From the cell containing the given text, extract its center point as (X, Y) coordinate. 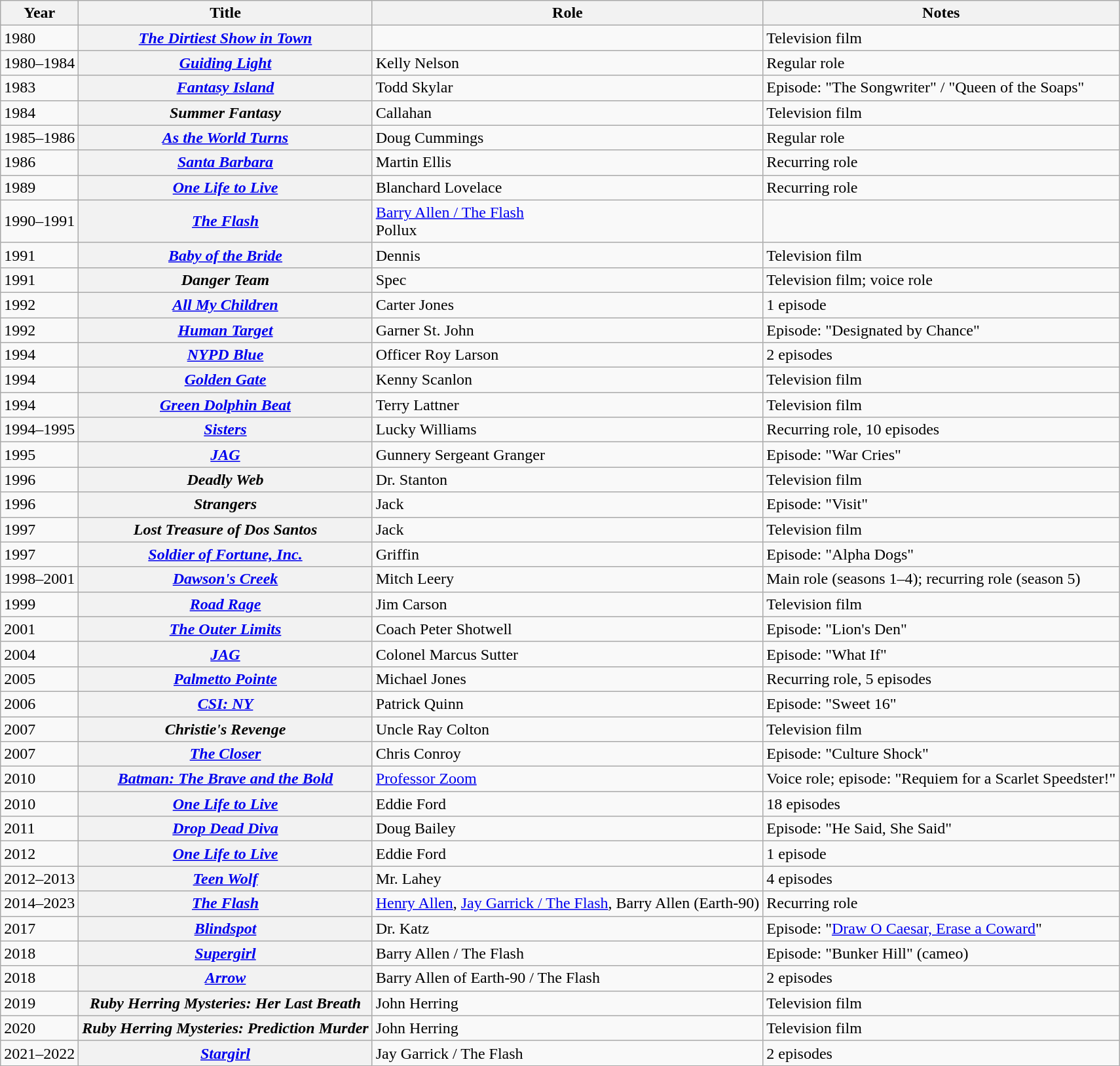
Terry Lattner (567, 405)
2012 (39, 854)
Dawson's Creek (225, 579)
Batman: The Brave and the Bold (225, 779)
The Outer Limits (225, 629)
CSI: NY (225, 704)
Dr. Katz (567, 928)
Episode: "Bunker Hill" (cameo) (941, 953)
The Closer (225, 754)
Jim Carson (567, 604)
Barry Allen / The Flash (567, 953)
Year (39, 13)
2001 (39, 629)
Road Rage (225, 604)
Blindspot (225, 928)
Santa Barbara (225, 162)
2020 (39, 1028)
Todd Skylar (567, 88)
NYPD Blue (225, 355)
Soldier of Fortune, Inc. (225, 554)
Episode: "Sweet 16" (941, 704)
Barry Allen of Earth-90 / The Flash (567, 978)
Doug Bailey (567, 829)
1983 (39, 88)
Martin Ellis (567, 162)
1994–1995 (39, 430)
Dennis (567, 255)
Coach Peter Shotwell (567, 629)
Garner St. John (567, 330)
1998–2001 (39, 579)
Henry Allen, Jay Garrick / The Flash, Barry Allen (Earth-90) (567, 904)
Teen Wolf (225, 879)
Griffin (567, 554)
Episode: "War Cries" (941, 455)
Baby of the Bride (225, 255)
Episode: "Culture Shock" (941, 754)
Voice role; episode: "Requiem for a Scarlet Speedster!" (941, 779)
Ruby Herring Mysteries: Her Last Breath (225, 1003)
18 episodes (941, 804)
Palmetto Pointe (225, 679)
Doug Cummings (567, 138)
Notes (941, 13)
Episode: "Alpha Dogs" (941, 554)
Summer Fantasy (225, 113)
Drop Dead Diva (225, 829)
The Dirtiest Show in Town (225, 38)
2004 (39, 654)
2017 (39, 928)
Role (567, 13)
Stargirl (225, 1053)
Main role (seasons 1–4); recurring role (season 5) (941, 579)
Title (225, 13)
Strangers (225, 504)
2005 (39, 679)
Deadly Web (225, 480)
Episode: "Lion's Den" (941, 629)
1986 (39, 162)
Jay Garrick / The Flash (567, 1053)
1990–1991 (39, 221)
Sisters (225, 430)
1989 (39, 187)
Kelly Nelson (567, 63)
2014–2023 (39, 904)
Episode: "What If" (941, 654)
Golden Gate (225, 380)
1995 (39, 455)
As the World Turns (225, 138)
Arrow (225, 978)
Uncle Ray Colton (567, 729)
Supergirl (225, 953)
2011 (39, 829)
2006 (39, 704)
Fantasy Island (225, 88)
Dr. Stanton (567, 480)
Episode: "Draw O Caesar, Erase a Coward" (941, 928)
Episode: "Visit" (941, 504)
Carter Jones (567, 305)
Recurring role, 10 episodes (941, 430)
Gunnery Sergeant Granger (567, 455)
Lost Treasure of Dos Santos (225, 529)
All My Children (225, 305)
Officer Roy Larson (567, 355)
Chris Conroy (567, 754)
1985–1986 (39, 138)
Barry Allen / The FlashPollux (567, 221)
Patrick Quinn (567, 704)
Michael Jones (567, 679)
1984 (39, 113)
Episode: "The Songwriter" / "Queen of the Soaps" (941, 88)
4 episodes (941, 879)
1980 (39, 38)
Blanchard Lovelace (567, 187)
1999 (39, 604)
Professor Zoom (567, 779)
Lucky Williams (567, 430)
1980–1984 (39, 63)
Mr. Lahey (567, 879)
Spec (567, 280)
Callahan (567, 113)
Human Target (225, 330)
Episode: "Designated by Chance" (941, 330)
Episode: "He Said, She Said" (941, 829)
Ruby Herring Mysteries: Prediction Murder (225, 1028)
Guiding Light (225, 63)
2019 (39, 1003)
Colonel Marcus Sutter (567, 654)
Green Dolphin Beat (225, 405)
2021–2022 (39, 1053)
Christie's Revenge (225, 729)
Mitch Leery (567, 579)
Recurring role, 5 episodes (941, 679)
Danger Team (225, 280)
Kenny Scanlon (567, 380)
Television film; voice role (941, 280)
2012–2013 (39, 879)
